Identify which cell holds the provided text, then report its (x, y) central coordinate. 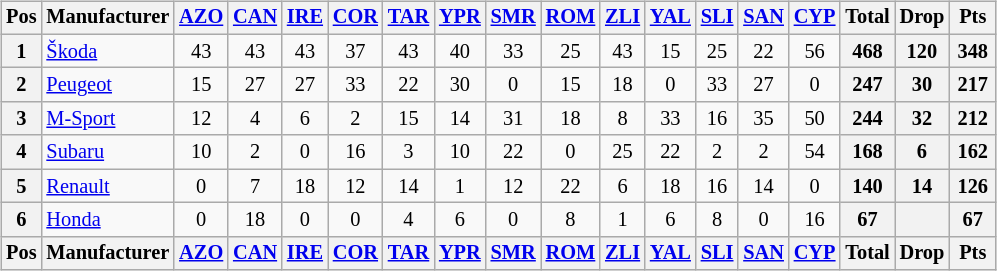
Honda (108, 220)
5 (21, 186)
247 (867, 85)
217 (972, 85)
Škoda (108, 51)
50 (815, 119)
126 (972, 186)
32 (922, 119)
Subaru (108, 152)
56 (815, 51)
168 (867, 152)
468 (867, 51)
31 (514, 119)
M-Sport (108, 119)
35 (763, 119)
162 (972, 152)
7 (255, 186)
120 (922, 51)
348 (972, 51)
40 (460, 51)
37 (356, 51)
212 (972, 119)
140 (867, 186)
Peugeot (108, 85)
244 (867, 119)
54 (815, 152)
Renault (108, 186)
